Locate the cell with the specified text and output its [X, Y] center coordinate. 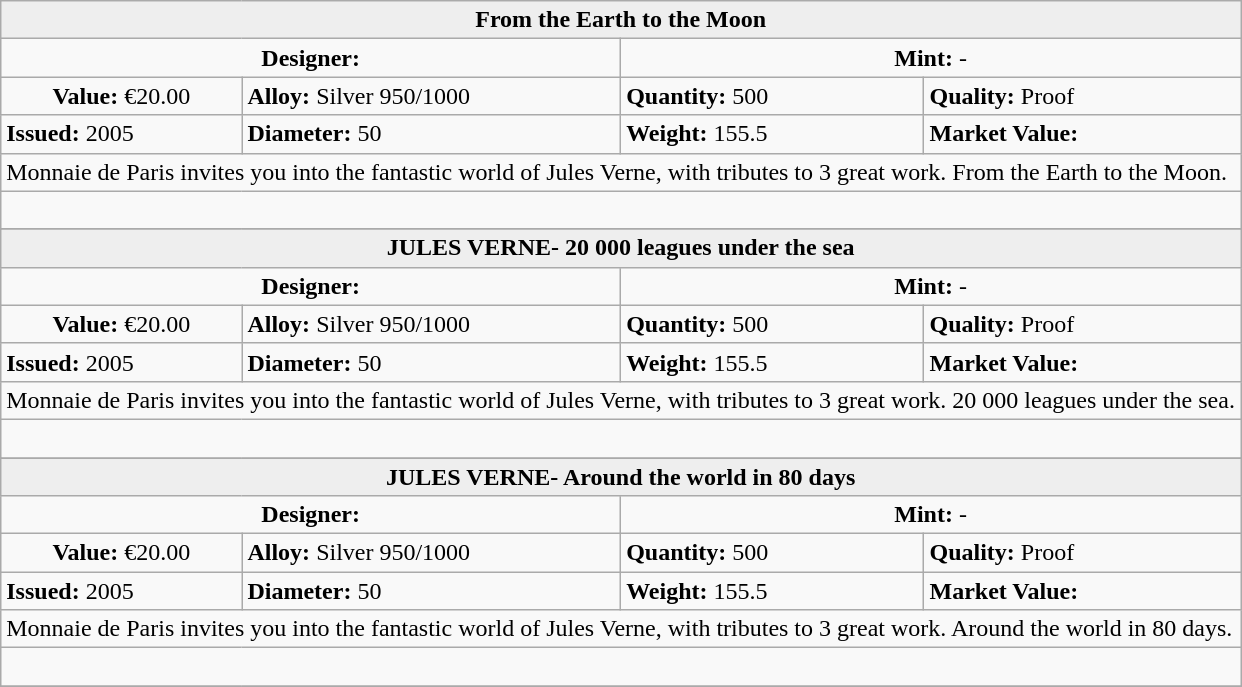
JULES VERNE- 20 000 leagues under the sea [621, 248]
Monnaie de Paris invites you into the fantastic world of Jules Verne, with tributes to 3 great work. 20 000 leagues under the sea. [621, 400]
Monnaie de Paris invites you into the fantastic world of Jules Verne, with tributes to 3 great work. Around the world in 80 days. [621, 629]
Monnaie de Paris invites you into the fantastic world of Jules Verne, with tributes to 3 great work. From the Earth to the Moon. [621, 172]
JULES VERNE- Around the world in 80 days [621, 477]
From the Earth to the Moon [621, 20]
